Detect which cell encompasses the target text, then output its [X, Y] center coordinate. 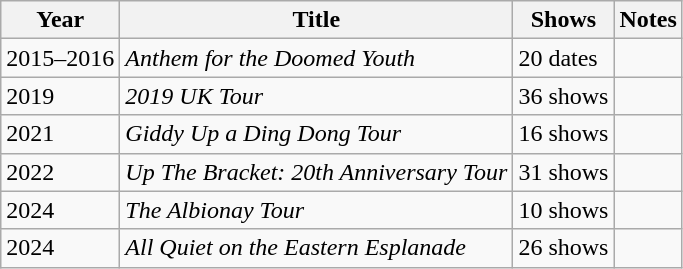
2019 [60, 96]
36 shows [564, 96]
Title [316, 20]
2019 UK Tour [316, 96]
Notes [648, 20]
26 shows [564, 248]
Giddy Up a Ding Dong Tour [316, 134]
2022 [60, 172]
Anthem for the Doomed Youth [316, 58]
16 shows [564, 134]
2015–2016 [60, 58]
31 shows [564, 172]
The Albionay Tour [316, 210]
Shows [564, 20]
All Quiet on the Eastern Esplanade [316, 248]
20 dates [564, 58]
Year [60, 20]
Up The Bracket: 20th Anniversary Tour [316, 172]
2021 [60, 134]
10 shows [564, 210]
